Extract the (x, y) coordinate from the center of the cell holding the provided text.  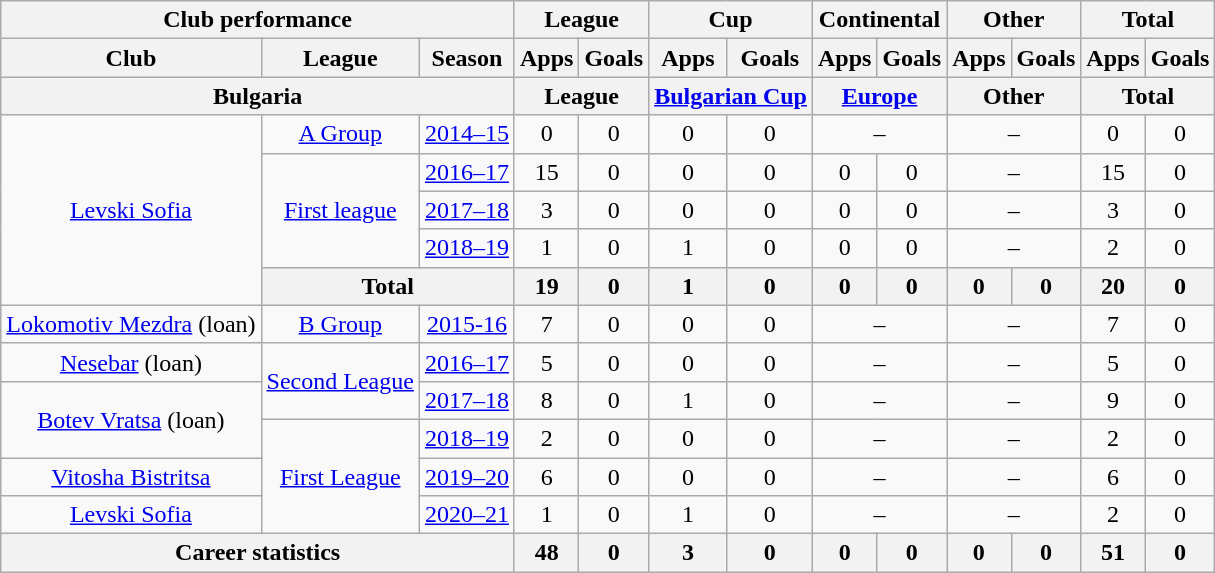
48 (546, 553)
First League (340, 476)
Cup (731, 20)
2019–20 (466, 477)
Bulgarian Cup (731, 96)
First league (340, 210)
9 (1113, 400)
2020–21 (466, 515)
B Group (340, 324)
51 (1113, 553)
Club (131, 58)
Botev Vratsa (loan) (131, 419)
Bulgaria (258, 96)
Continental (879, 20)
Career statistics (258, 553)
Season (466, 58)
19 (546, 286)
2014–15 (466, 134)
20 (1113, 286)
2015-16 (466, 324)
Europe (879, 96)
A Group (340, 134)
Nesebar (loan) (131, 362)
Lokomotiv Mezdra (loan) (131, 324)
Club performance (258, 20)
8 (546, 400)
Vitosha Bistritsa (131, 477)
Second League (340, 381)
